Find where the given text appears and provide that cell's center as [X, Y] coordinate. 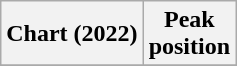
Peakposition [189, 34]
Chart (2022) [72, 34]
